Extract the (X, Y) coordinate from the center of the cell holding the provided text.  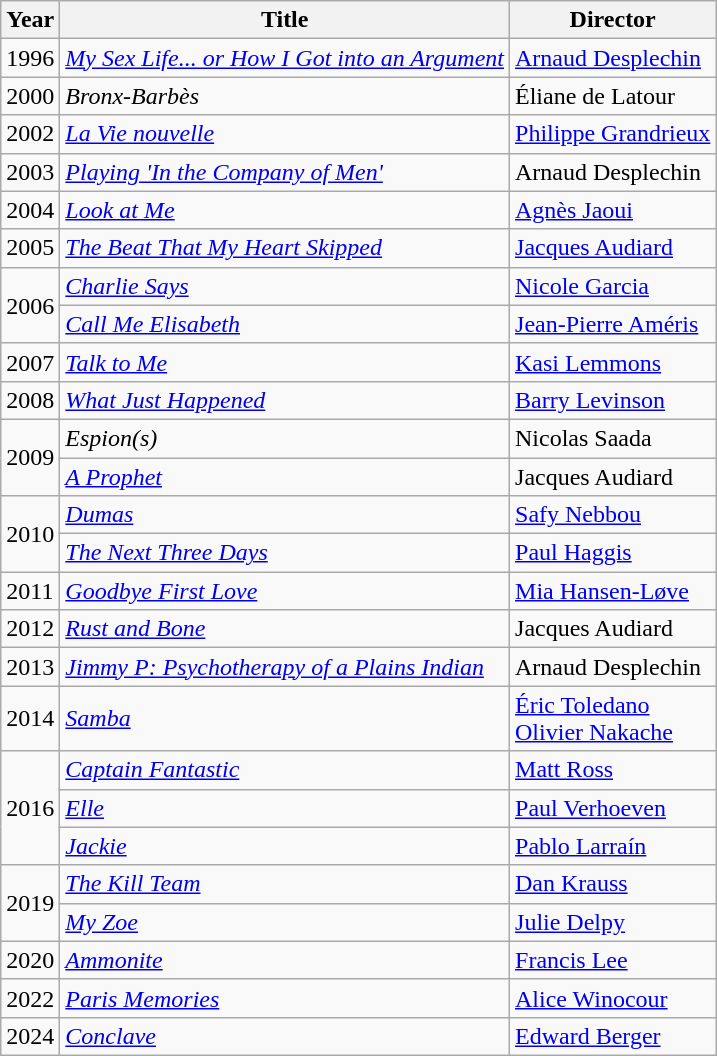
Year (30, 20)
Alice Winocour (613, 998)
2008 (30, 400)
The Next Three Days (285, 553)
2003 (30, 172)
Call Me Elisabeth (285, 324)
Charlie Says (285, 286)
Nicolas Saada (613, 438)
2010 (30, 534)
A Prophet (285, 477)
Mia Hansen-Løve (613, 591)
Elle (285, 808)
Philippe Grandrieux (613, 134)
Playing 'In the Company of Men' (285, 172)
2005 (30, 248)
Paul Verhoeven (613, 808)
2020 (30, 960)
Éric ToledanoOlivier Nakache (613, 718)
Goodbye First Love (285, 591)
Bronx-Barbès (285, 96)
1996 (30, 58)
La Vie nouvelle (285, 134)
2024 (30, 1036)
Espion(s) (285, 438)
2013 (30, 667)
Rust and Bone (285, 629)
Barry Levinson (613, 400)
Safy Nebbou (613, 515)
Captain Fantastic (285, 770)
What Just Happened (285, 400)
Ammonite (285, 960)
Jean-Pierre Améris (613, 324)
The Kill Team (285, 884)
Talk to Me (285, 362)
2007 (30, 362)
2002 (30, 134)
2009 (30, 457)
Nicole Garcia (613, 286)
My Zoe (285, 922)
Dumas (285, 515)
Samba (285, 718)
Kasi Lemmons (613, 362)
Paris Memories (285, 998)
Paul Haggis (613, 553)
Title (285, 20)
Dan Krauss (613, 884)
Matt Ross (613, 770)
2014 (30, 718)
Edward Berger (613, 1036)
The Beat That My Heart Skipped (285, 248)
Francis Lee (613, 960)
Director (613, 20)
2006 (30, 305)
2019 (30, 903)
2004 (30, 210)
My Sex Life... or How I Got into an Argument (285, 58)
Look at Me (285, 210)
Jimmy P: Psychotherapy of a Plains Indian (285, 667)
2012 (30, 629)
2011 (30, 591)
Conclave (285, 1036)
2000 (30, 96)
Julie Delpy (613, 922)
Agnès Jaoui (613, 210)
2022 (30, 998)
Pablo Larraín (613, 846)
Jackie (285, 846)
Éliane de Latour (613, 96)
2016 (30, 808)
